Search for the cell housing the specified text and yield its [X, Y] center coordinate. 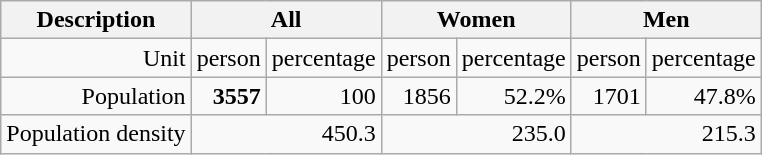
450.3 [286, 134]
235.0 [476, 134]
47.8% [704, 96]
52.2% [514, 96]
Women [476, 20]
100 [324, 96]
Population [96, 96]
Unit [96, 58]
Description [96, 20]
Men [666, 20]
3557 [228, 96]
215.3 [666, 134]
All [286, 20]
1701 [608, 96]
Population density [96, 134]
1856 [418, 96]
